Find where the given text appears and provide that cell's center as (X, Y) coordinate. 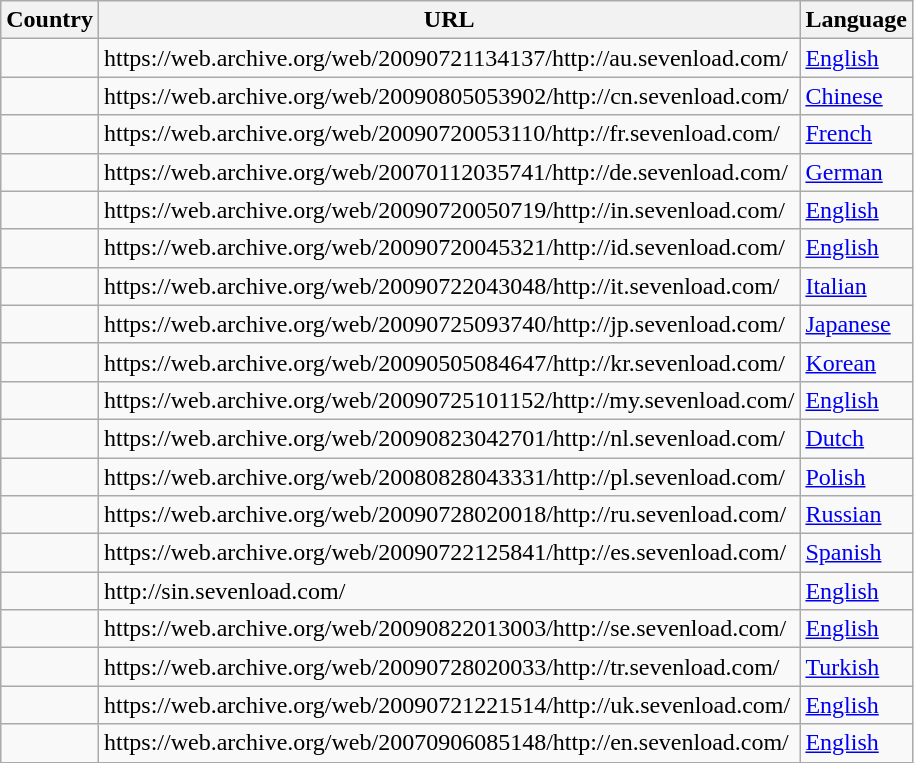
URL (448, 20)
Turkish (856, 667)
https://web.archive.org/web/20070112035741/http://de.sevenload.com/ (448, 172)
Language (856, 20)
https://web.archive.org/web/20090805053902/http://cn.sevenload.com/ (448, 96)
https://web.archive.org/web/20090720053110/http://fr.sevenload.com/ (448, 134)
https://web.archive.org/web/20090822013003/http://se.sevenload.com/ (448, 629)
https://web.archive.org/web/20090722125841/http://es.sevenload.com/ (448, 553)
https://web.archive.org/web/20090722043048/http://it.sevenload.com/ (448, 286)
Korean (856, 362)
Russian (856, 515)
Polish (856, 477)
Japanese (856, 324)
https://web.archive.org/web/20090728020018/http://ru.sevenload.com/ (448, 515)
French (856, 134)
https://web.archive.org/web/20090725101152/http://my.sevenload.com/ (448, 400)
https://web.archive.org/web/20090720050719/http://in.sevenload.com/ (448, 210)
https://web.archive.org/web/20080828043331/http://pl.sevenload.com/ (448, 477)
Chinese (856, 96)
https://web.archive.org/web/20090505084647/http://kr.sevenload.com/ (448, 362)
https://web.archive.org/web/20090720045321/http://id.sevenload.com/ (448, 248)
https://web.archive.org/web/20090728020033/http://tr.sevenload.com/ (448, 667)
https://web.archive.org/web/20090721134137/http://au.sevenload.com/ (448, 58)
Dutch (856, 438)
https://web.archive.org/web/20090721221514/http://uk.sevenload.com/ (448, 705)
https://web.archive.org/web/20090823042701/http://nl.sevenload.com/ (448, 438)
Italian (856, 286)
http://sin.sevenload.com/ (448, 591)
https://web.archive.org/web/20090725093740/http://jp.sevenload.com/ (448, 324)
Spanish (856, 553)
Country (50, 20)
https://web.archive.org/web/20070906085148/http://en.sevenload.com/ (448, 743)
German (856, 172)
